Extract the (x, y) coordinate from the center of the cell holding the provided text.  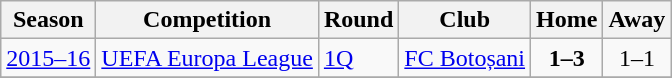
Away (637, 20)
1–3 (567, 58)
1Q (358, 58)
Competition (208, 20)
UEFA Europa League (208, 58)
Season (48, 20)
2015–16 (48, 58)
Club (465, 20)
1–1 (637, 58)
FC Botoșani (465, 58)
Round (358, 20)
Home (567, 20)
